Return the (x, y) coordinate for the center point of the cell that contains the specified text.  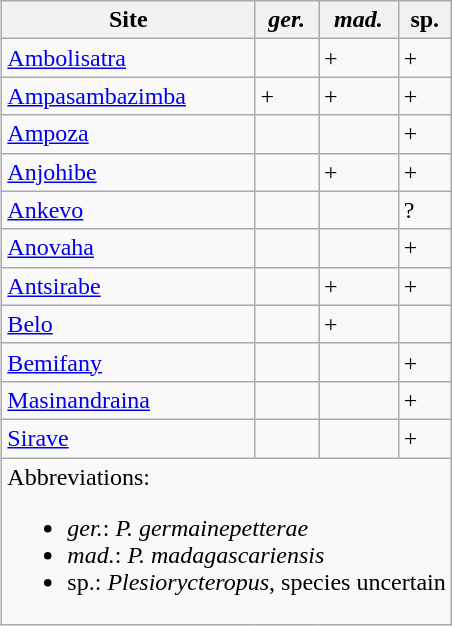
Masinandraina (128, 400)
Anjohibe (128, 172)
Anovaha (128, 248)
Sirave (128, 438)
Ampasambazimba (128, 96)
Belo (128, 324)
Ambolisatra (128, 58)
Ampoza (128, 134)
mad. (359, 20)
Antsirabe (128, 286)
ger. (287, 20)
? (424, 210)
Abbreviations:ger.: P. germainepetteraemad.: P. madagascariensissp.: Plesiorycteropus, species uncertain (226, 542)
Bemifany (128, 362)
Ankevo (128, 210)
sp. (424, 20)
Site (128, 20)
